Find where the given text appears and provide that cell's center as (X, Y) coordinate. 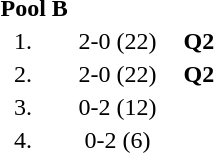
0-2 (12) (118, 107)
